For the text-containing cell, return its midpoint in (x, y) coordinate format. 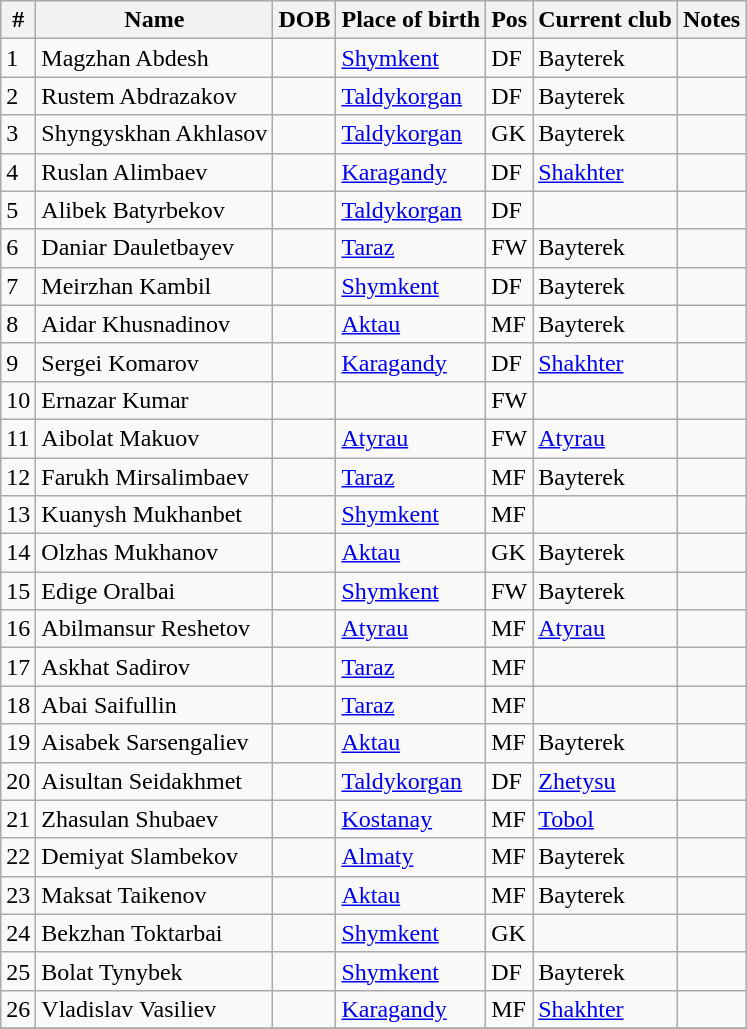
Alibek Batyrbekov (154, 210)
1 (18, 58)
Maksat Taikenov (154, 895)
Current club (606, 20)
Shyngyskhan Akhlasov (154, 134)
Daniar Dauletbayev (154, 248)
Farukh Mirsalimbaev (154, 477)
13 (18, 515)
Ernazar Kumar (154, 400)
Aibolat Makuov (154, 438)
10 (18, 400)
Kostanay (411, 819)
Vladislav Vasiliev (154, 1009)
21 (18, 819)
2 (18, 96)
Name (154, 20)
Pos (510, 20)
Tobol (606, 819)
Rustem Abdrazakov (154, 96)
Place of birth (411, 20)
Aidar Khusnadinov (154, 324)
26 (18, 1009)
Meirzhan Kambil (154, 286)
Ruslan Alimbaev (154, 172)
19 (18, 743)
Sergei Komarov (154, 362)
6 (18, 248)
Aisabek Sarsengaliev (154, 743)
25 (18, 971)
12 (18, 477)
DOB (304, 20)
Almaty (411, 857)
24 (18, 933)
Olzhas Mukhanov (154, 553)
Abai Saifullin (154, 705)
17 (18, 667)
5 (18, 210)
8 (18, 324)
Kuanysh Mukhanbet (154, 515)
Askhat Sadirov (154, 667)
15 (18, 591)
22 (18, 857)
# (18, 20)
20 (18, 781)
Magzhan Abdesh (154, 58)
7 (18, 286)
16 (18, 629)
Notes (711, 20)
9 (18, 362)
Zhetysu (606, 781)
Bekzhan Toktarbai (154, 933)
14 (18, 553)
Demiyat Slambekov (154, 857)
Zhasulan Shubaev (154, 819)
11 (18, 438)
18 (18, 705)
Edige Oralbai (154, 591)
4 (18, 172)
Abilmansur Reshetov (154, 629)
23 (18, 895)
Bolat Tynybek (154, 971)
Aisultan Seidakhmet (154, 781)
3 (18, 134)
